Capture the cell that displays the provided text and extract its (x, y) central coordinate. 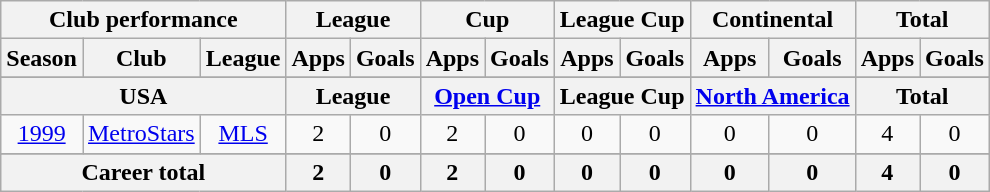
Open Cup (487, 96)
Season (42, 58)
MLS (243, 134)
MetroStars (141, 134)
1999 (42, 134)
Continental (772, 20)
Cup (487, 20)
Club (141, 58)
Club performance (144, 20)
Career total (144, 172)
North America (772, 96)
USA (144, 96)
